For the text-containing cell, return its midpoint in (x, y) coordinate format. 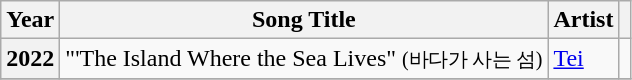
Song Title (304, 20)
2022 (30, 59)
"'The Island Where the Sea Lives" (바다가 사는 섬) (304, 59)
Tei (584, 59)
Artist (584, 20)
Year (30, 20)
